Scan for the cell matching the given text and deliver its (x, y) coordinate at center. 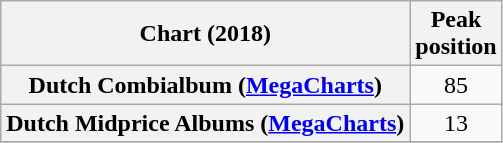
Peakposition (456, 34)
13 (456, 123)
Chart (2018) (206, 34)
Dutch Combialbum (MegaCharts) (206, 85)
85 (456, 85)
Dutch Midprice Albums (MegaCharts) (206, 123)
